Extract the (x, y) coordinate from the center of the cell holding the provided text.  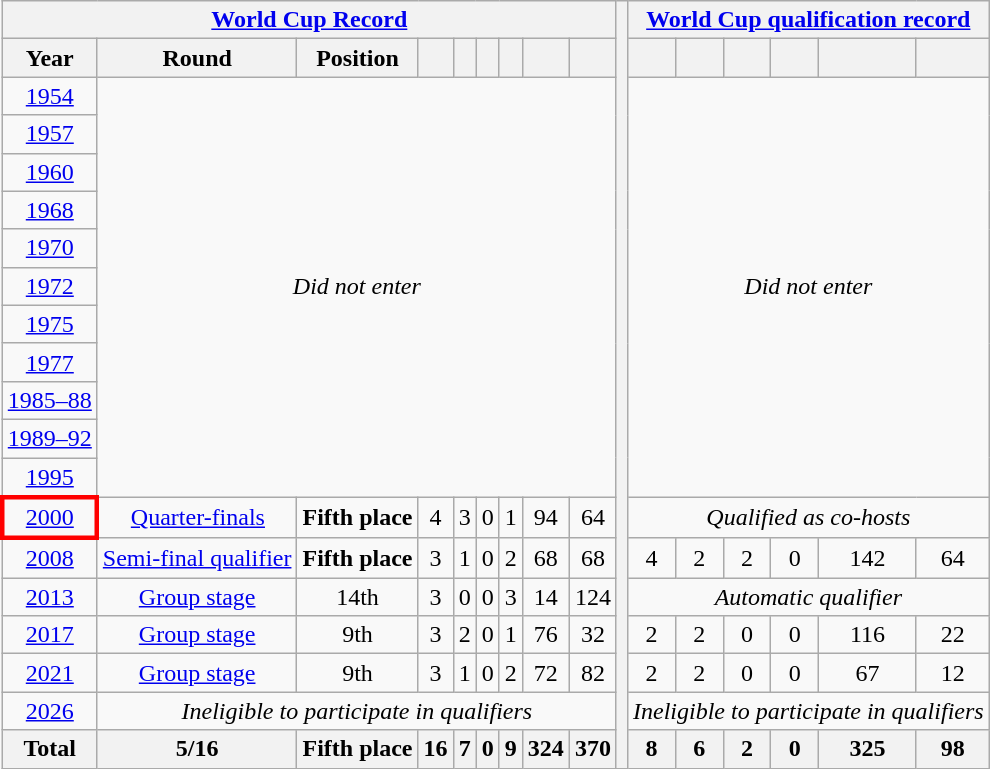
World Cup Record (309, 20)
2000 (50, 518)
2026 (50, 711)
14th (358, 597)
325 (868, 749)
16 (436, 749)
World Cup qualification record (808, 20)
8 (651, 749)
2017 (50, 635)
22 (952, 635)
1977 (50, 362)
Semi-final qualifier (197, 558)
1975 (50, 324)
1995 (50, 478)
1985–88 (50, 400)
324 (546, 749)
72 (546, 673)
1957 (50, 134)
1954 (50, 96)
Quarter-finals (197, 518)
7 (464, 749)
Total (50, 749)
Position (358, 58)
2008 (50, 558)
1960 (50, 172)
76 (546, 635)
67 (868, 673)
98 (952, 749)
32 (592, 635)
5/16 (197, 749)
94 (546, 518)
1989–92 (50, 438)
6 (699, 749)
82 (592, 673)
9 (510, 749)
142 (868, 558)
116 (868, 635)
1970 (50, 248)
2013 (50, 597)
12 (952, 673)
Round (197, 58)
2021 (50, 673)
124 (592, 597)
14 (546, 597)
Year (50, 58)
Automatic qualifier (808, 597)
370 (592, 749)
Qualified as co-hosts (808, 518)
1968 (50, 210)
1972 (50, 286)
